Pinpoint the cell where the given text exists, returning its (X, Y) midpoint coordinate. 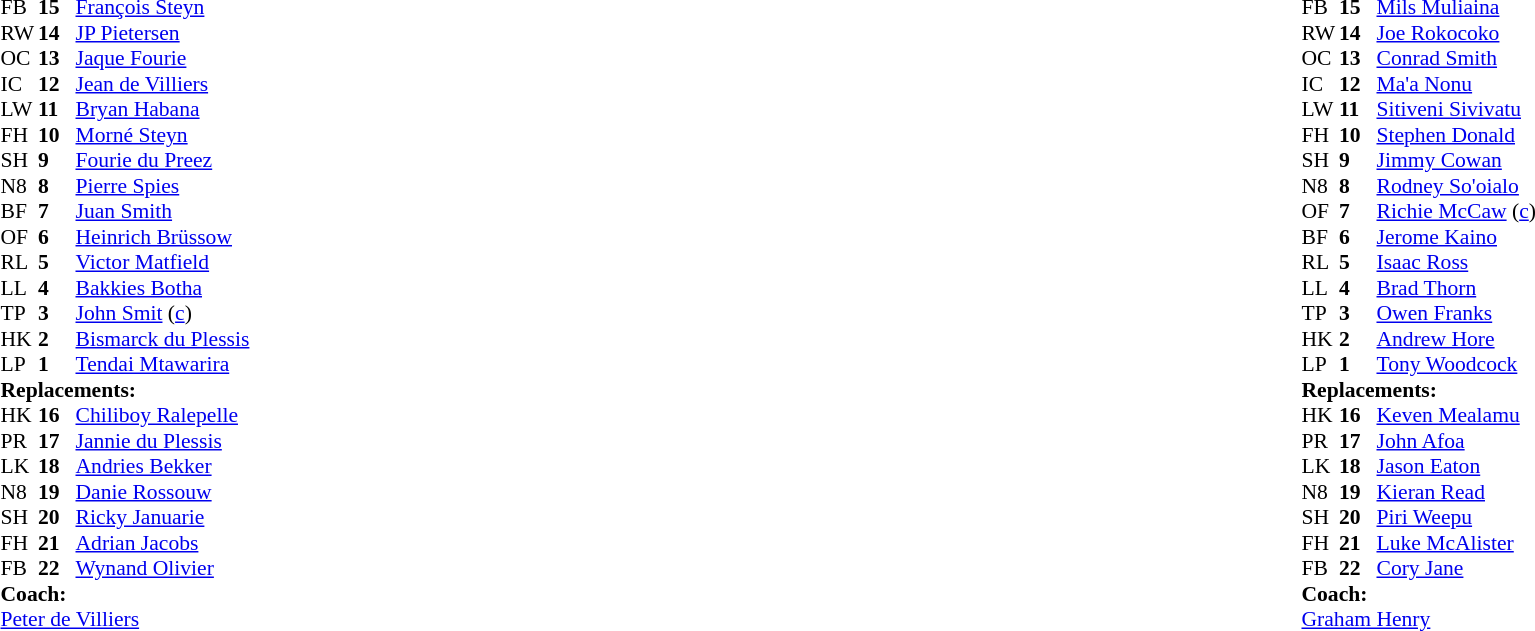
Tendai Mtawarira (163, 365)
Bakkies Botha (163, 288)
Keven Mealamu (1456, 415)
Jannie du Plessis (163, 441)
Jason Eaton (1456, 467)
Piri Weepu (1456, 517)
Luke McAlister (1456, 543)
Jaque Fourie (163, 59)
Jimmy Cowan (1456, 161)
Andrew Hore (1456, 339)
Bryan Habana (163, 109)
Stephen Donald (1456, 135)
Pierre Spies (163, 186)
Cory Jane (1456, 569)
Morné Steyn (163, 135)
Brad Thorn (1456, 288)
Ricky Januarie (163, 517)
Sitiveni Sivivatu (1456, 109)
Jean de Villiers (163, 84)
Kieran Read (1456, 492)
Richie McCaw (c) (1456, 211)
Rodney So'oialo (1456, 186)
Juan Smith (163, 211)
Andries Bekker (163, 467)
Heinrich Brüssow (163, 237)
Chiliboy Ralepelle (163, 415)
John Smit (c) (163, 313)
Jerome Kaino (1456, 237)
Conrad Smith (1456, 59)
Owen Franks (1456, 313)
Adrian Jacobs (163, 543)
Fourie du Preez (163, 161)
Danie Rossouw (163, 492)
Ma'a Nonu (1456, 84)
Tony Woodcock (1456, 365)
Wynand Olivier (163, 569)
JP Pietersen (163, 33)
Isaac Ross (1456, 263)
Joe Rokocoko (1456, 33)
John Afoa (1456, 441)
Victor Matfield (163, 263)
Bismarck du Plessis (163, 339)
